Return the [X, Y] coordinate for the center point of the cell that contains the specified text.  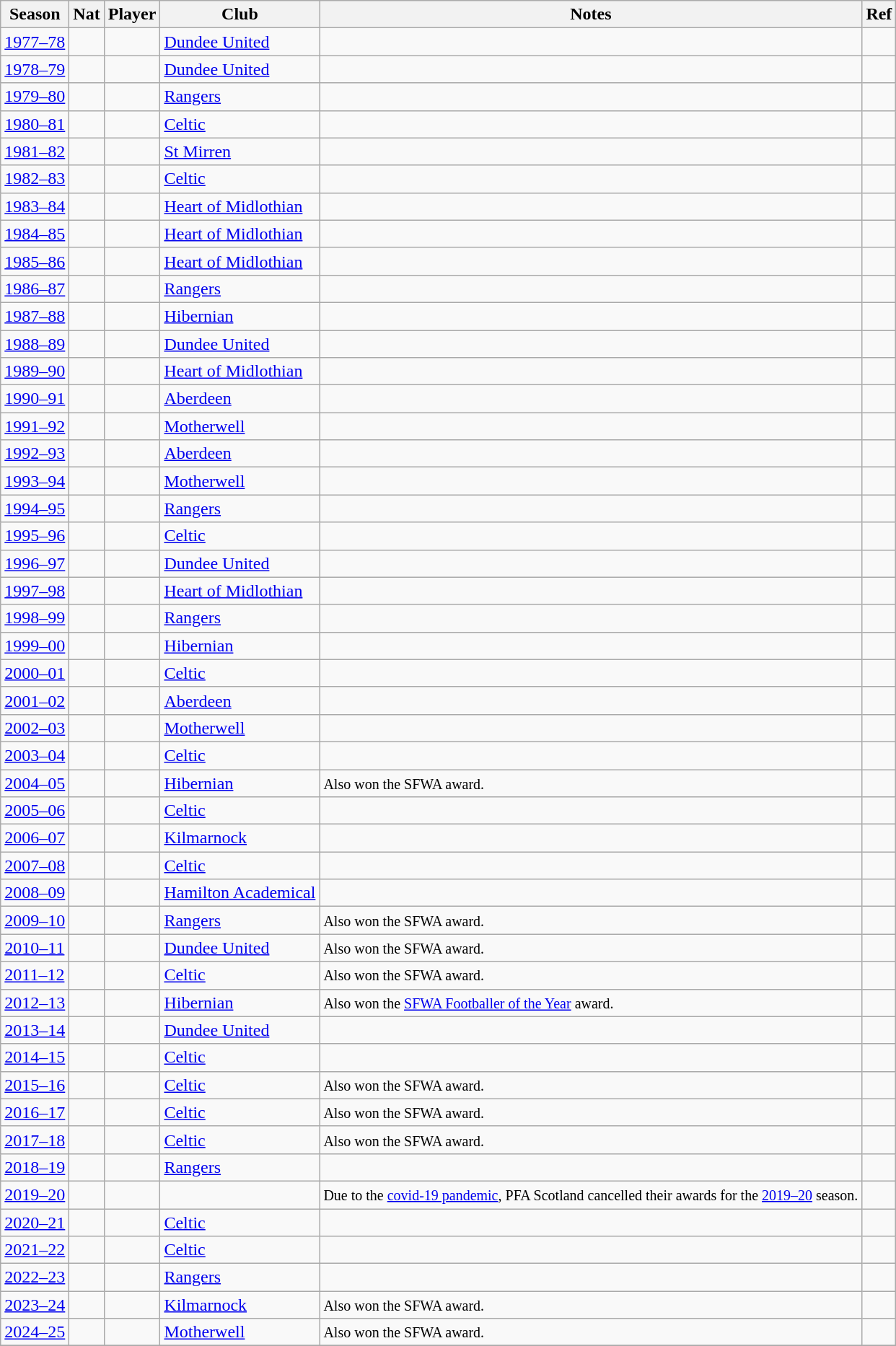
2021–22 [35, 1250]
1999–00 [35, 646]
2018–19 [35, 1167]
Club [240, 14]
2010–11 [35, 948]
2023–24 [35, 1305]
1987–88 [35, 316]
2016–17 [35, 1112]
Due to the covid-19 pandemic, PFA Scotland cancelled their awards for the 2019–20 season. [591, 1195]
1981–82 [35, 151]
2002–03 [35, 728]
Ref [879, 14]
1983–84 [35, 206]
2003–04 [35, 755]
1977–78 [35, 42]
2000–01 [35, 673]
Also won the SFWA Footballer of the Year award. [591, 1003]
2015–16 [35, 1085]
2001–02 [35, 700]
1979–80 [35, 97]
1992–93 [35, 454]
2012–13 [35, 1003]
2022–23 [35, 1277]
Notes [591, 14]
2005–06 [35, 811]
2014–15 [35, 1057]
1985–86 [35, 261]
1988–89 [35, 344]
1994–95 [35, 509]
1991–92 [35, 426]
2006–07 [35, 838]
2013–14 [35, 1030]
1982–83 [35, 179]
1990–91 [35, 399]
Season [35, 14]
Nat [87, 14]
2007–08 [35, 866]
Hamilton Academical [240, 893]
1995–96 [35, 536]
1980–81 [35, 124]
1989–90 [35, 371]
1993–94 [35, 481]
1997–98 [35, 591]
2019–20 [35, 1195]
1986–87 [35, 289]
1978–79 [35, 69]
2009–10 [35, 920]
1996–97 [35, 563]
Player [132, 14]
2024–25 [35, 1332]
2008–09 [35, 893]
1984–85 [35, 234]
2004–05 [35, 783]
2020–21 [35, 1223]
St Mirren [240, 151]
2011–12 [35, 975]
2017–18 [35, 1140]
1998–99 [35, 618]
